Search for the cell housing the specified text and yield its (X, Y) center coordinate. 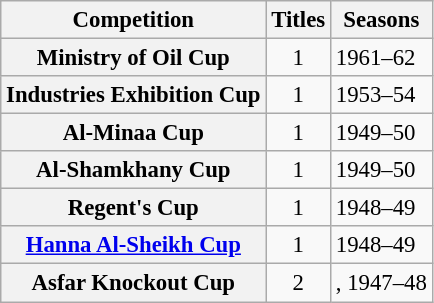
1953–54 (381, 95)
Ministry of Oil Cup (134, 58)
Industries Exhibition Cup (134, 95)
Al-Minaa Cup (134, 133)
Regent's Cup (134, 208)
Asfar Knockout Cup (134, 283)
, 1947–48 (381, 283)
Hanna Al-Sheikh Cup (134, 245)
Seasons (381, 20)
Titles (298, 20)
Al-Shamkhany Cup (134, 170)
1961–62 (381, 58)
Competition (134, 20)
2 (298, 283)
